Pinpoint the cell where the given text exists, returning its (x, y) midpoint coordinate. 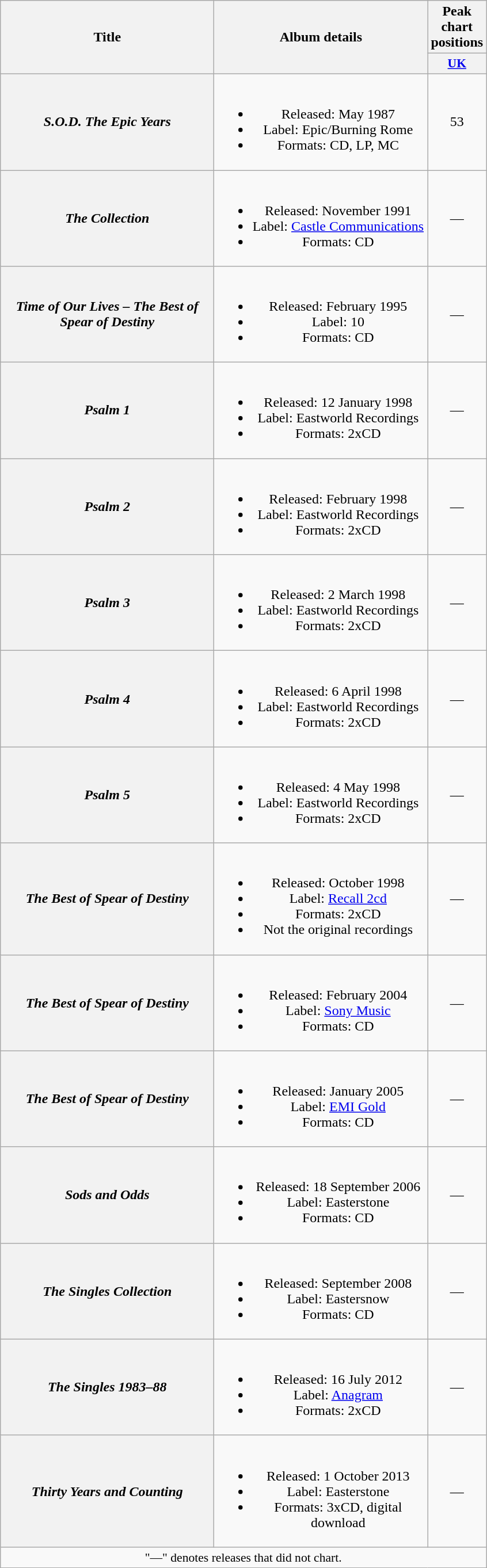
Released: September 2008Label: EastersnowFormats: CD (321, 1291)
Released: 16 July 2012Label: AnagramFormats: 2xCD (321, 1387)
Released: 12 January 1998Label: Eastworld RecordingsFormats: 2xCD (321, 411)
Released: 6 April 1998Label: Eastworld RecordingsFormats: 2xCD (321, 699)
Released: February 2004Label: Sony MusicFormats: CD (321, 1002)
Released: October 1998Label: Recall 2cdFormats: 2xCDNot the original recordings (321, 899)
Released: 1 October 2013Label: EasterstoneFormats: 3xCD, digital download (321, 1491)
53 (457, 122)
Psalm 5 (107, 795)
Released: January 2005Label: EMI GoldFormats: CD (321, 1099)
Psalm 4 (107, 699)
Title (107, 37)
Released: February 1998Label: Eastworld RecordingsFormats: 2xCD (321, 506)
Album details (321, 37)
Sods and Odds (107, 1195)
UK (457, 64)
The Collection (107, 219)
The Singles 1983–88 (107, 1387)
Released: February 1995Label: 10Formats: CD (321, 314)
Released: November 1991Label: Castle CommunicationsFormats: CD (321, 219)
S.O.D. The Epic Years (107, 122)
Released: 18 September 2006Label: EasterstoneFormats: CD (321, 1195)
Released: 2 March 1998Label: Eastworld RecordingsFormats: 2xCD (321, 603)
Psalm 2 (107, 506)
Psalm 3 (107, 603)
The Singles Collection (107, 1291)
Time of Our Lives – The Best of Spear of Destiny (107, 314)
"—" denotes releases that did not chart. (243, 1557)
Released: May 1987Label: Epic/Burning RomeFormats: CD, LP, MC (321, 122)
Thirty Years and Counting (107, 1491)
Released: 4 May 1998Label: Eastworld RecordingsFormats: 2xCD (321, 795)
Psalm 1 (107, 411)
Peak chart positions (457, 27)
